Pinpoint the cell where the given text exists, returning its [X, Y] midpoint coordinate. 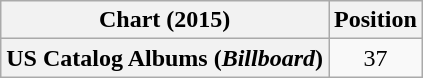
37 [376, 58]
Chart (2015) [165, 20]
Position [376, 20]
US Catalog Albums (Billboard) [165, 58]
